Determine the (X, Y) coordinate at the center of the cell enclosing the given text.  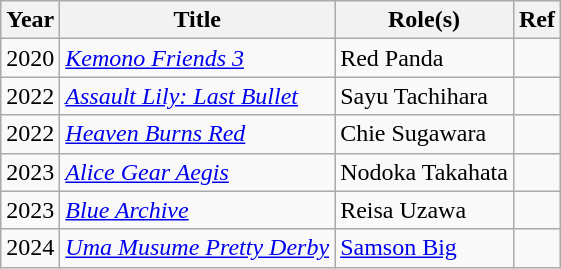
Role(s) (424, 20)
Uma Musume Pretty Derby (198, 248)
Title (198, 20)
Ref (536, 20)
2020 (30, 58)
Kemono Friends 3 (198, 58)
Red Panda (424, 58)
Reisa Uzawa (424, 210)
Samson Big (424, 248)
2024 (30, 248)
Assault Lily: Last Bullet (198, 96)
Blue Archive (198, 210)
Sayu Tachihara (424, 96)
Chie Sugawara (424, 134)
Alice Gear Aegis (198, 172)
Year (30, 20)
Nodoka Takahata (424, 172)
Heaven Burns Red (198, 134)
